From the cell containing the given text, extract its center point as (x, y) coordinate. 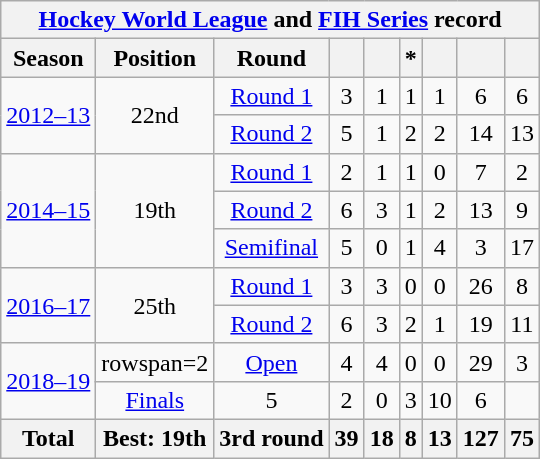
Total (48, 438)
Season (48, 58)
22nd (155, 115)
39 (346, 438)
127 (480, 438)
Finals (155, 400)
29 (480, 362)
2018–19 (48, 381)
2014–15 (48, 210)
Position (155, 58)
17 (522, 248)
* (410, 58)
Round (272, 58)
25th (155, 305)
Open (272, 362)
rowspan=2 (155, 362)
19 (480, 324)
26 (480, 286)
2016–17 (48, 305)
14 (480, 134)
10 (440, 400)
18 (382, 438)
11 (522, 324)
Best: 19th (155, 438)
Semifinal (272, 248)
19th (155, 210)
2012–13 (48, 115)
9 (522, 210)
3rd round (272, 438)
7 (480, 172)
Hockey World League and FIH Series record (270, 20)
75 (522, 438)
